Output the [x, y] coordinate of the center of the cell containing the given text.  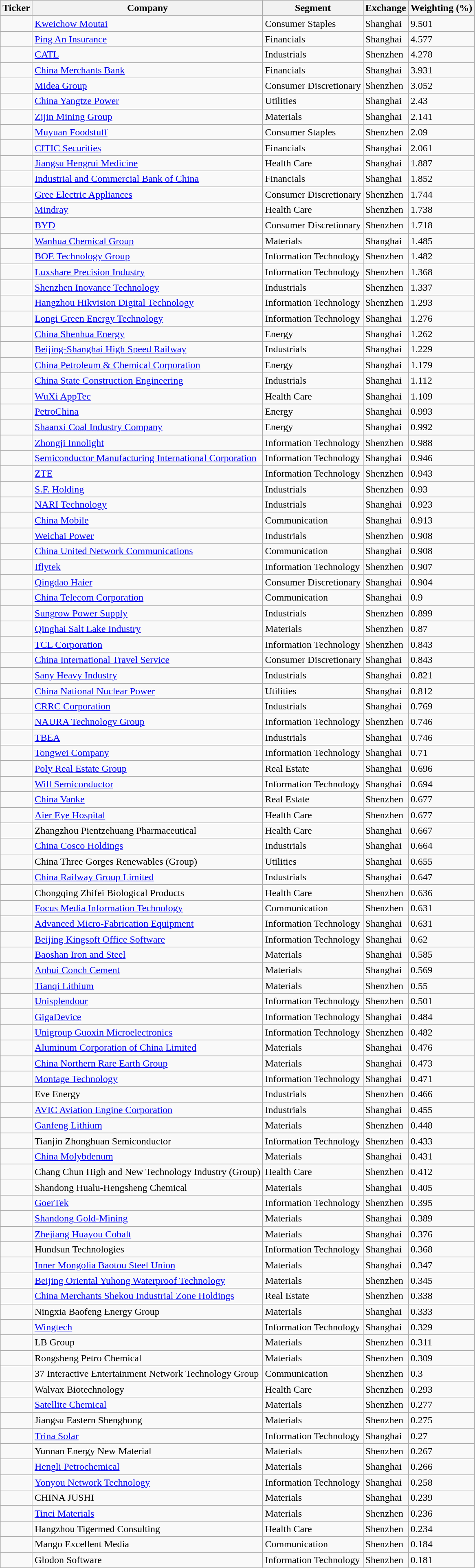
Will Semiconductor [147, 784]
0.923 [441, 505]
0.907 [441, 567]
0.482 [441, 1032]
0.431 [441, 1156]
Weichai Power [147, 536]
0.988 [441, 442]
0.93 [441, 489]
China Northern Rare Earth Group [147, 1063]
1.738 [441, 210]
0.234 [441, 1529]
China State Construction Engineering [147, 380]
Mango Excellent Media [147, 1544]
CHINA JUSHI [147, 1498]
Shandong Gold-Mining [147, 1219]
Chongqing Zhifei Biological Products [147, 892]
TCL Corporation [147, 644]
Advanced Micro-Fabrication Equipment [147, 923]
0.484 [441, 1017]
Zhangzhou Pientzehuang Pharmaceutical [147, 830]
Luxshare Precision Industry [147, 272]
Shenzhen Inovance Technology [147, 287]
Kweichow Moutai [147, 24]
0.647 [441, 877]
0.345 [441, 1281]
0.55 [441, 986]
9.501 [441, 24]
0.71 [441, 753]
0.694 [441, 784]
2.141 [441, 117]
0.412 [441, 1172]
0.267 [441, 1451]
Beijing-Shanghai High Speed Railway [147, 349]
Yunnan Energy New Material [147, 1451]
0.455 [441, 1110]
Chang Chun High and New Technology Industry (Group) [147, 1172]
0.266 [441, 1467]
Glodon Software [147, 1560]
0.899 [441, 613]
Montage Technology [147, 1079]
China Merchants Bank [147, 70]
BOE Technology Group [147, 256]
Jiangsu Hengrui Medicine [147, 163]
Hengli Petrochemical [147, 1467]
China Three Gorges Renewables (Group) [147, 861]
Muyuan Foodstuff [147, 132]
2.061 [441, 148]
WuXi AppTec [147, 396]
Industrial and Commercial Bank of China [147, 179]
Unisplendour [147, 1001]
0.311 [441, 1343]
Eve Energy [147, 1094]
1.368 [441, 272]
1.852 [441, 179]
Aier Eye Hospital [147, 815]
0.473 [441, 1063]
0.569 [441, 970]
1.293 [441, 303]
0.239 [441, 1498]
3.931 [441, 70]
Focus Media Information Technology [147, 908]
0.9 [441, 598]
0.347 [441, 1265]
Zhongji Innolight [147, 442]
0.27 [441, 1435]
1.179 [441, 365]
Shaanxi Coal Industry Company [147, 427]
Aluminum Corporation of China Limited [147, 1048]
0.471 [441, 1079]
0.664 [441, 846]
Hundsun Technologies [147, 1250]
0.769 [441, 707]
China Shenhua Energy [147, 334]
S.F. Holding [147, 489]
LB Group [147, 1343]
0.655 [441, 861]
Zhejiang Huayou Cobalt [147, 1234]
0.395 [441, 1203]
0.62 [441, 939]
China Railway Group Limited [147, 877]
Longi Green Energy Technology [147, 318]
GoerTek [147, 1203]
0.992 [441, 427]
Tinci Materials [147, 1513]
0.501 [441, 1001]
0.913 [441, 520]
Shandong Hualu-Hengsheng Chemical [147, 1188]
Rongsheng Petro Chemical [147, 1358]
China Merchants Shekou Industrial Zone Holdings [147, 1296]
NARI Technology [147, 505]
0.946 [441, 458]
1.262 [441, 334]
4.577 [441, 39]
Tianjin Zhonghuan Semiconductor [147, 1141]
China Yangtze Power [147, 101]
0.184 [441, 1544]
0.812 [441, 691]
Jiangsu Eastern Shenghong [147, 1420]
Gree Electric Appliances [147, 194]
China Telecom Corporation [147, 598]
1.229 [441, 349]
1.276 [441, 318]
Anhui Conch Cement [147, 970]
China Mobile [147, 520]
Trina Solar [147, 1435]
0.329 [441, 1327]
China United Network Communications [147, 551]
TBEA [147, 738]
NAURA Technology Group [147, 722]
China Petroleum & Chemical Corporation [147, 365]
0.3 [441, 1374]
Ticker [16, 8]
China International Travel Service [147, 660]
0.667 [441, 830]
Ganfeng Lithium [147, 1125]
0.448 [441, 1125]
Ping An Insurance [147, 39]
Iflytek [147, 567]
Segment [313, 8]
China National Nuclear Power [147, 691]
0.333 [441, 1312]
Wanhua Chemical Group [147, 241]
0.368 [441, 1250]
Beijing Kingsoft Office Software [147, 939]
0.258 [441, 1482]
0.277 [441, 1405]
CATL [147, 55]
Inner Mongolia Baotou Steel Union [147, 1265]
BYD [147, 225]
Hangzhou Tigermed Consulting [147, 1529]
2.43 [441, 101]
Tongwei Company [147, 753]
AVIC Aviation Engine Corporation [147, 1110]
1.337 [441, 287]
1.485 [441, 241]
0.476 [441, 1048]
Sungrow Power Supply [147, 613]
0.585 [441, 955]
Unigroup Guoxin Microelectronics [147, 1032]
1.718 [441, 225]
0.87 [441, 629]
1.887 [441, 163]
CRRC Corporation [147, 707]
Hangzhou Hikvision Digital Technology [147, 303]
0.821 [441, 675]
0.376 [441, 1234]
1.112 [441, 380]
Tianqi Lithium [147, 986]
Yonyou Network Technology [147, 1482]
PetroChina [147, 411]
Beijing Oriental Yuhong Waterproof Technology [147, 1281]
0.275 [441, 1420]
0.293 [441, 1389]
ZTE [147, 474]
Weighting (%) [441, 8]
1.744 [441, 194]
Walvax Biotechnology [147, 1389]
0.433 [441, 1141]
0.636 [441, 892]
Qinghai Salt Lake Industry [147, 629]
0.405 [441, 1188]
2.09 [441, 132]
China Molybdenum [147, 1156]
China Vanke [147, 799]
1.482 [441, 256]
Qingdao Haier [147, 582]
Satellite Chemical [147, 1405]
Mindray [147, 210]
China Cosco Holdings [147, 846]
Ningxia Baofeng Energy Group [147, 1312]
0.466 [441, 1094]
4.278 [441, 55]
0.181 [441, 1560]
Exchange [385, 8]
Semiconductor Manufacturing International Corporation [147, 458]
Poly Real Estate Group [147, 769]
Wingtech [147, 1327]
0.309 [441, 1358]
Sany Heavy Industry [147, 675]
0.904 [441, 582]
37 Interactive Entertainment Network Technology Group [147, 1374]
0.696 [441, 769]
GigaDevice [147, 1017]
0.389 [441, 1219]
0.993 [441, 411]
Midea Group [147, 86]
CITIC Securities [147, 148]
Baoshan Iron and Steel [147, 955]
0.236 [441, 1513]
Company [147, 8]
Zijin Mining Group [147, 117]
1.109 [441, 396]
3.052 [441, 86]
0.943 [441, 474]
0.338 [441, 1296]
